Identify which cell holds the provided text, then report its [x, y] central coordinate. 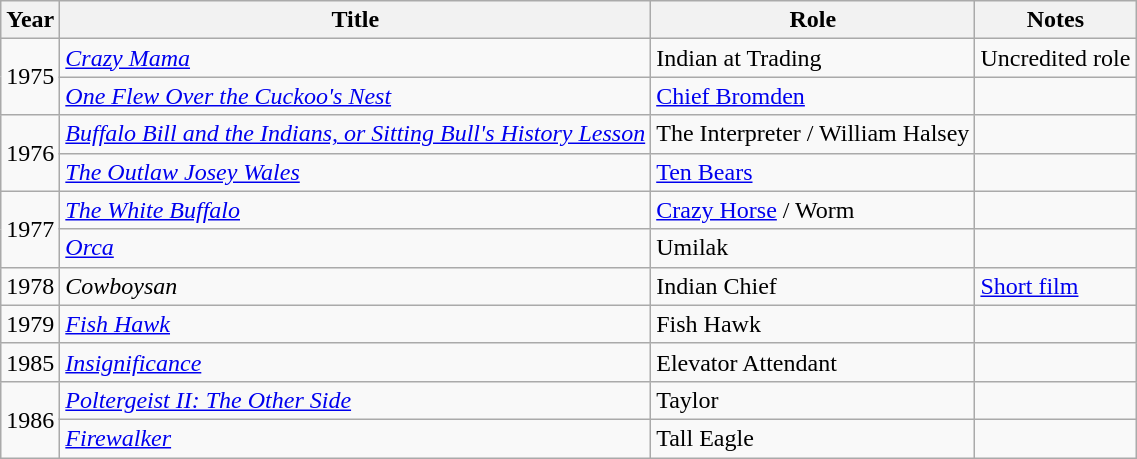
Taylor [813, 400]
Indian at Trading [813, 58]
Crazy Horse / Worm [813, 210]
Crazy Mama [356, 58]
Cowboysan [356, 286]
1977 [30, 229]
The Interpreter / William Halsey [813, 134]
Firewalker [356, 438]
The White Buffalo [356, 210]
Uncredited role [1056, 58]
The Outlaw Josey Wales [356, 172]
Notes [1056, 20]
Orca [356, 248]
Elevator Attendant [813, 362]
Role [813, 20]
Short film [1056, 286]
1986 [30, 419]
1985 [30, 362]
1975 [30, 77]
Poltergeist II: The Other Side [356, 400]
Buffalo Bill and the Indians, or Sitting Bull's History Lesson [356, 134]
Tall Eagle [813, 438]
1979 [30, 324]
Year [30, 20]
1978 [30, 286]
Title [356, 20]
Chief Bromden [813, 96]
Indian Chief [813, 286]
Ten Bears [813, 172]
Umilak [813, 248]
One Flew Over the Cuckoo's Nest [356, 96]
1976 [30, 153]
Insignificance [356, 362]
